Capture the cell that displays the provided text and extract its [X, Y] central coordinate. 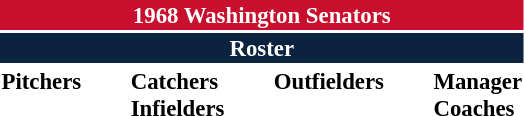
1968 Washington Senators [262, 15]
Roster [262, 48]
